Determine the [X, Y] coordinate at the center of the cell enclosing the given text.  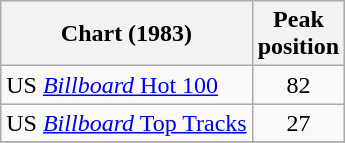
US Billboard Top Tracks [126, 123]
82 [298, 85]
27 [298, 123]
Chart (1983) [126, 34]
Peakposition [298, 34]
US Billboard Hot 100 [126, 85]
